Scan for the cell matching the given text and deliver its (X, Y) coordinate at center. 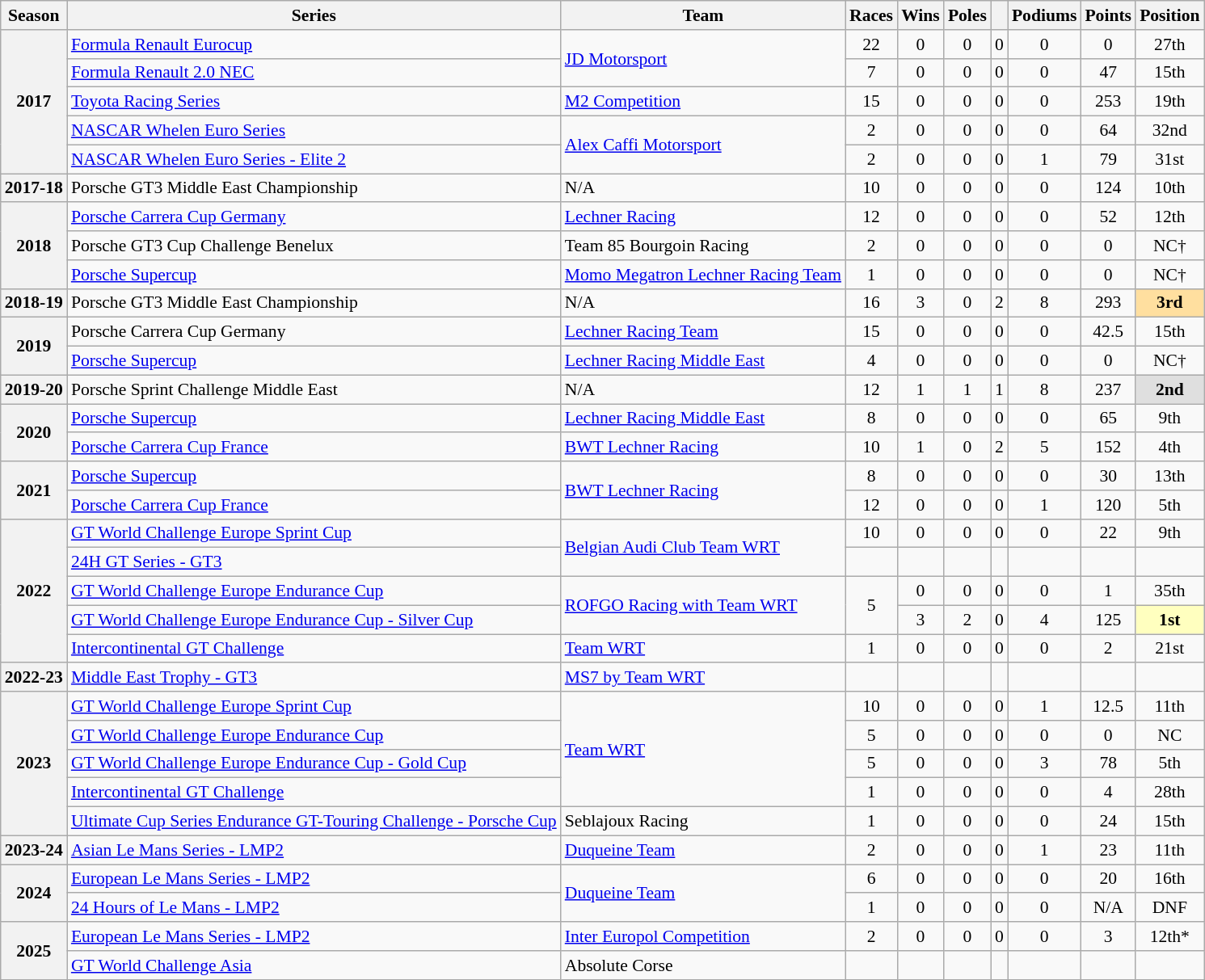
Races (871, 15)
23 (1108, 850)
GT World Challenge Europe Endurance Cup - Silver Cup (314, 620)
64 (1108, 131)
12.5 (1108, 706)
35th (1169, 591)
16 (871, 303)
Absolute Corse (703, 965)
2021 (34, 490)
MS7 by Team WRT (703, 678)
24 (1108, 822)
6 (871, 879)
Poles (967, 15)
Alex Caffi Motorsport (703, 145)
20 (1108, 879)
16th (1169, 879)
Ultimate Cup Series Endurance GT-Touring Challenge - Porsche Cup (314, 822)
Belgian Audi Club Team WRT (703, 548)
Team (703, 15)
2018 (34, 246)
152 (1108, 448)
Porsche Sprint Challenge Middle East (314, 389)
24H GT Series - GT3 (314, 562)
2017 (34, 102)
7 (871, 73)
Series (314, 15)
Podiums (1044, 15)
Middle East Trophy - GT3 (314, 678)
4th (1169, 448)
1st (1169, 620)
237 (1108, 389)
293 (1108, 303)
GT World Challenge Europe Endurance Cup - Gold Cup (314, 763)
19th (1169, 102)
30 (1108, 476)
12th (1169, 217)
3rd (1169, 303)
24 Hours of Le Mans - LMP2 (314, 908)
2019 (34, 346)
Team 85 Bourgoin Racing (703, 246)
79 (1108, 159)
13th (1169, 476)
2018-19 (34, 303)
GT World Challenge Asia (314, 965)
Points (1108, 15)
Porsche GT3 Cup Challenge Benelux (314, 246)
NC (1169, 735)
21st (1169, 649)
Position (1169, 15)
2023 (34, 763)
28th (1169, 793)
32nd (1169, 131)
10th (1169, 188)
Asian Le Mans Series - LMP2 (314, 850)
31st (1169, 159)
NASCAR Whelen Euro Series (314, 131)
2023-24 (34, 850)
2022 (34, 591)
253 (1108, 102)
Lechner Racing (703, 217)
Season (34, 15)
2017-18 (34, 188)
2019-20 (34, 389)
52 (1108, 217)
Toyota Racing Series (314, 102)
Wins (921, 15)
Inter Europol Competition (703, 936)
DNF (1169, 908)
78 (1108, 763)
47 (1108, 73)
JD Motorsport (703, 58)
Momo Megatron Lechner Racing Team (703, 275)
Lechner Racing Team (703, 332)
NASCAR Whelen Euro Series - Elite 2 (314, 159)
Seblajoux Racing (703, 822)
Formula Renault Eurocup (314, 44)
2022-23 (34, 678)
M2 Competition (703, 102)
27th (1169, 44)
2024 (34, 894)
120 (1108, 505)
2nd (1169, 389)
65 (1108, 418)
125 (1108, 620)
2025 (34, 950)
ROFGO Racing with Team WRT (703, 606)
Formula Renault 2.0 NEC (314, 73)
42.5 (1108, 332)
2020 (34, 433)
12th* (1169, 936)
124 (1108, 188)
